Locate the cell with the specified text and output its [x, y] center coordinate. 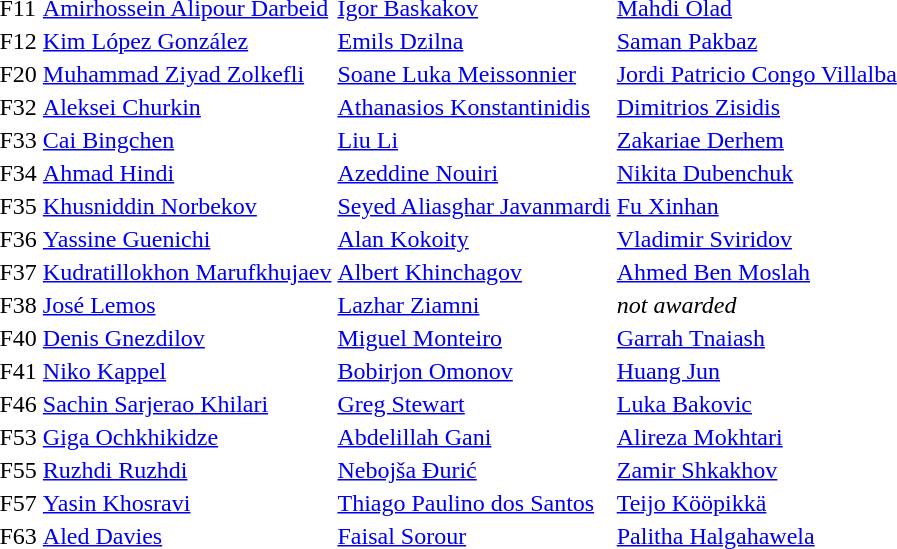
Nebojša Đurić [474, 470]
Sachin Sarjerao Khilari [187, 404]
Azeddine Nouiri [474, 173]
Miguel Monteiro [474, 338]
Denis Gnezdilov [187, 338]
Kim López González [187, 41]
Yassine Guenichi [187, 239]
José Lemos [187, 305]
Lazhar Ziamni [474, 305]
Seyed Aliasghar Javanmardi [474, 206]
Abdelillah Gani [474, 437]
Yasin Khosravi [187, 503]
Cai Bingchen [187, 140]
Thiago Paulino dos Santos [474, 503]
Albert Khinchagov [474, 272]
Liu Li [474, 140]
Ahmad Hindi [187, 173]
Emils Dzilna [474, 41]
Greg Stewart [474, 404]
Khusniddin Norbekov [187, 206]
Muhammad Ziyad Zolkefli [187, 74]
Giga Ochkhikidze [187, 437]
Niko Kappel [187, 371]
Bobirjon Omonov [474, 371]
Ruzhdi Ruzhdi [187, 470]
Aleksei Churkin [187, 107]
Soane Luka Meissonnier [474, 74]
Athanasios Konstantinidis [474, 107]
Kudratillokhon Marufkhujaev [187, 272]
Alan Kokoity [474, 239]
